Find where the given text appears and provide that cell's center as (X, Y) coordinate. 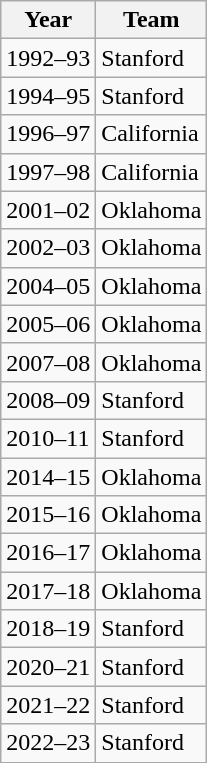
2022–23 (48, 743)
2016–17 (48, 553)
Year (48, 20)
2015–16 (48, 515)
2018–19 (48, 629)
2005–06 (48, 324)
1997–98 (48, 172)
2002–03 (48, 248)
2007–08 (48, 362)
1994–95 (48, 96)
Team (152, 20)
2010–11 (48, 438)
2004–05 (48, 286)
2008–09 (48, 400)
1996–97 (48, 134)
2017–18 (48, 591)
2021–22 (48, 705)
2020–21 (48, 667)
2001–02 (48, 210)
1992–93 (48, 58)
2014–15 (48, 477)
